For the text-containing cell, return its midpoint in [X, Y] coordinate format. 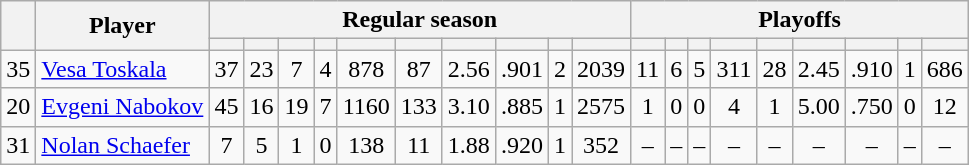
16 [262, 107]
Evgeni Nabokov [122, 107]
.920 [522, 145]
686 [944, 69]
Playoffs [800, 20]
19 [296, 107]
2 [560, 69]
Player [122, 26]
5.00 [818, 107]
45 [226, 107]
.885 [522, 107]
Vesa Toskala [122, 69]
.901 [522, 69]
311 [734, 69]
31 [18, 145]
1160 [366, 107]
2.45 [818, 69]
138 [366, 145]
23 [262, 69]
20 [18, 107]
878 [366, 69]
2039 [602, 69]
.910 [872, 69]
133 [418, 107]
1.88 [468, 145]
Regular season [420, 20]
12 [944, 107]
3.10 [468, 107]
6 [676, 69]
2.56 [468, 69]
2575 [602, 107]
352 [602, 145]
Nolan Schaefer [122, 145]
35 [18, 69]
37 [226, 69]
.750 [872, 107]
87 [418, 69]
28 [774, 69]
